Determine the [X, Y] coordinate at the center of the cell enclosing the given text.  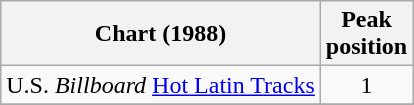
U.S. Billboard Hot Latin Tracks [161, 85]
1 [366, 85]
Chart (1988) [161, 34]
Peakposition [366, 34]
